Return (x, y) of the center of cell containing provided text 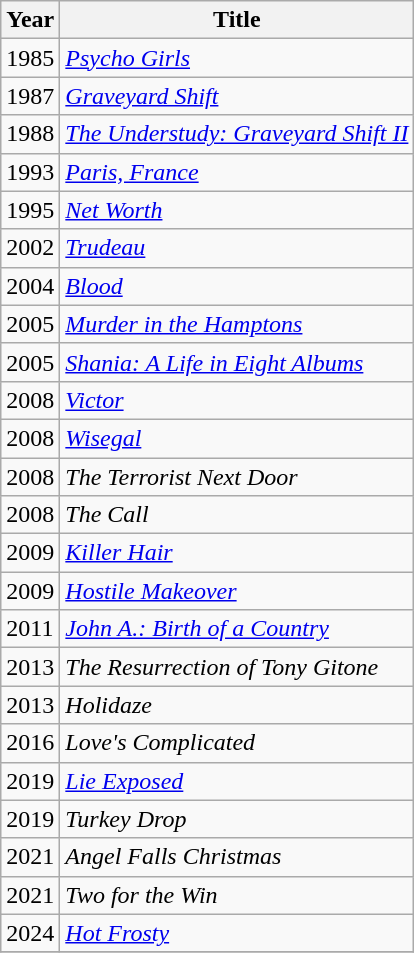
Holidaze (237, 705)
Net Worth (237, 210)
1993 (30, 172)
Murder in the Hamptons (237, 324)
1987 (30, 96)
Killer Hair (237, 553)
The Terrorist Next Door (237, 477)
Angel Falls Christmas (237, 857)
1985 (30, 58)
Love's Complicated (237, 743)
Hostile Makeover (237, 591)
2016 (30, 743)
Graveyard Shift (237, 96)
Wisegal (237, 438)
2004 (30, 286)
Psycho Girls (237, 58)
Blood (237, 286)
Lie Exposed (237, 781)
The Understudy: Graveyard Shift II (237, 134)
John A.: Birth of a Country (237, 629)
Shania: A Life in Eight Albums (237, 362)
Title (237, 20)
The Call (237, 515)
Trudeau (237, 248)
1995 (30, 210)
2024 (30, 933)
2011 (30, 629)
1988 (30, 134)
Victor (237, 400)
Turkey Drop (237, 819)
Paris, France (237, 172)
Year (30, 20)
The Resurrection of Tony Gitone (237, 667)
Two for the Win (237, 895)
Hot Frosty (237, 933)
2002 (30, 248)
